Identify which cell holds the provided text, then report its (X, Y) central coordinate. 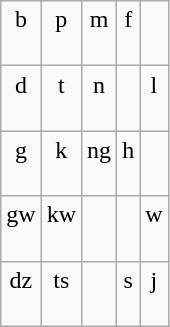
t (61, 98)
j (154, 294)
w (154, 228)
s (128, 294)
gw (21, 228)
g (21, 164)
n (100, 98)
f (128, 34)
ng (100, 164)
d (21, 98)
b (21, 34)
m (100, 34)
dz (21, 294)
h (128, 164)
ts (61, 294)
p (61, 34)
l (154, 98)
kw (61, 228)
k (61, 164)
